Provide the (x, y) coordinate of the cell's center where the given text is located.  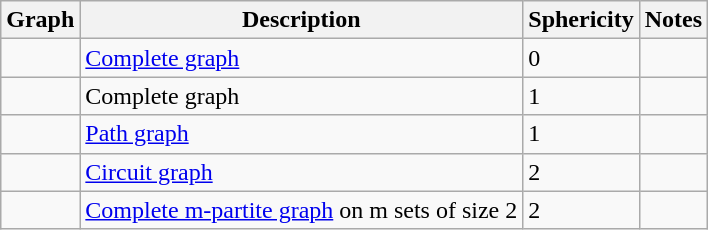
Graph (40, 20)
Sphericity (581, 20)
0 (581, 58)
Complete m-partite graph on m sets of size 2 (302, 210)
Notes (673, 20)
Description (302, 20)
Path graph (302, 134)
Circuit graph (302, 172)
